Locate the cell with the specified text and output its (x, y) center coordinate. 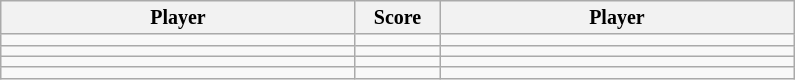
Score (397, 18)
